Return (x, y) of the center of cell containing provided text 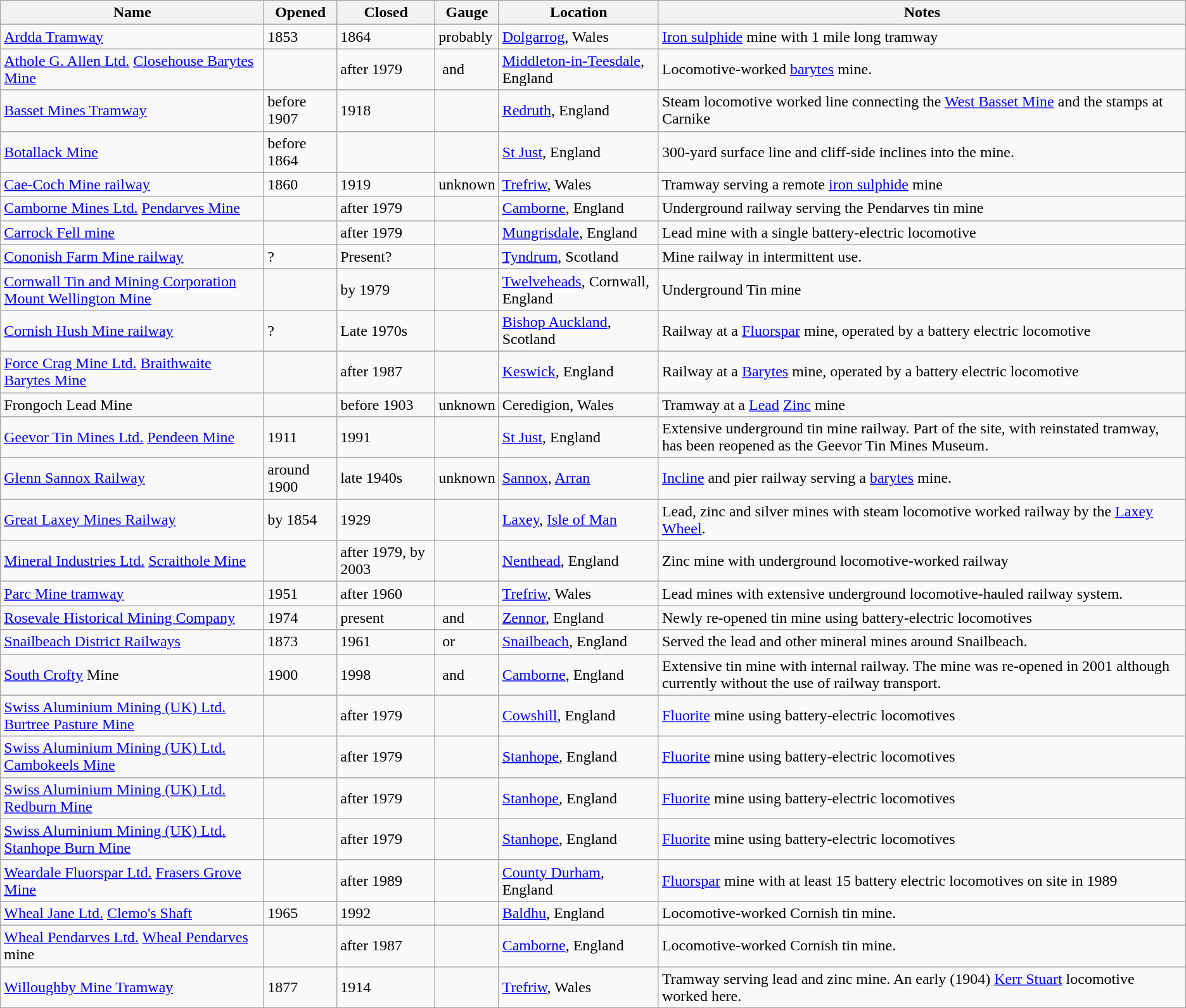
Swiss Aluminium Mining (UK) Ltd. Cambokeels Mine (132, 756)
Carrock Fell mine (132, 233)
1900 (300, 674)
Laxey, Isle of Man (578, 520)
300-yard surface line and cliff-side inclines into the mine. (922, 152)
Cornwall Tin and Mining Corporation Mount Wellington Mine (132, 289)
Underground Tin mine (922, 289)
Present? (386, 257)
Underground railway serving the Pendarves tin mine (922, 208)
Lead mine with a single battery-electric locomotive (922, 233)
Basset Mines Tramway (132, 110)
1919 (386, 184)
Fluorspar mine with at least 15 battery electric locomotives on site in 1989 (922, 881)
Notes (922, 13)
Redruth, England (578, 110)
Sannox, Arran (578, 479)
Cowshill, England (578, 716)
1864 (386, 37)
Tramway at a Lead Zinc mine (922, 405)
1877 (300, 987)
Keswick, England (578, 371)
before 1907 (300, 110)
County Durham, England (578, 881)
Baldhu, England (578, 913)
Iron sulphide mine with 1 mile long tramway (922, 37)
Nenthead, England (578, 561)
1991 (386, 437)
1929 (386, 520)
Middleton-in-Teesdale, England (578, 70)
South Crofty Mine (132, 674)
1992 (386, 913)
Ceredigion, Wales (578, 405)
Railway at a Barytes mine, operated by a battery electric locomotive (922, 371)
Camborne Mines Ltd. Pendarves Mine (132, 208)
1965 (300, 913)
Parc Mine tramway (132, 594)
Extensive underground tin mine railway. Part of the site, with reinstated tramway, has been reopened as the Geevor Tin Mines Museum. (922, 437)
Locomotive-worked barytes mine. (922, 70)
Served the lead and other mineral mines around Snailbeach. (922, 642)
1853 (300, 37)
Force Crag Mine Ltd. Braithwaite Barytes Mine (132, 371)
Cononish Farm Mine railway (132, 257)
Weardale Fluorspar Ltd. Frasers Grove Mine (132, 881)
Willoughby Mine Tramway (132, 987)
before 1864 (300, 152)
present (386, 618)
after 1960 (386, 594)
Mungrisdale, England (578, 233)
Wheal Jane Ltd. Clemo's Shaft (132, 913)
1974 (300, 618)
1918 (386, 110)
Geevor Tin Mines Ltd. Pendeen Mine (132, 437)
Snailbeach, England (578, 642)
Wheal Pendarves Ltd. Wheal Pendarves mine (132, 945)
Name (132, 13)
Mineral Industries Ltd. Scraithole Mine (132, 561)
after 1989 (386, 881)
Bishop Auckland, Scotland (578, 331)
1998 (386, 674)
before 1903 (386, 405)
1860 (300, 184)
Railway at a Fluorspar mine, operated by a battery electric locomotive (922, 331)
Opened (300, 13)
Lead mines with extensive underground locomotive-hauled railway system. (922, 594)
Closed (386, 13)
Rosevale Historical Mining Company (132, 618)
1911 (300, 437)
Steam locomotive worked line connecting the West Basset Mine and the stamps at Carnike (922, 110)
Lead, zinc and silver mines with steam locomotive worked railway by the Laxey Wheel. (922, 520)
Snailbeach District Railways (132, 642)
Location (578, 13)
Swiss Aluminium Mining (UK) Ltd. Redburn Mine (132, 798)
by 1979 (386, 289)
Athole G. Allen Ltd. Closehouse Barytes Mine (132, 70)
Late 1970s (386, 331)
Zinc mine with underground locomotive-worked railway (922, 561)
1951 (300, 594)
Swiss Aluminium Mining (UK) Ltd. Burtree Pasture Mine (132, 716)
Incline and pier railway serving a barytes mine. (922, 479)
Extensive tin mine with internal railway. The mine was re-opened in 2001 although currently without the use of railway transport. (922, 674)
Glenn Sannox Railway (132, 479)
late 1940s (386, 479)
by 1854 (300, 520)
Cae-Coch Mine railway (132, 184)
1873 (300, 642)
Tramway serving lead and zinc mine. An early (1904) Kerr Stuart locomotive worked here. (922, 987)
Tyndrum, Scotland (578, 257)
Newly re-opened tin mine using battery-electric locomotives (922, 618)
Swiss Aluminium Mining (UK) Ltd. Stanhope Burn Mine (132, 839)
Ardda Tramway (132, 37)
Gauge (467, 13)
probably (467, 37)
Great Laxey Mines Railway (132, 520)
1961 (386, 642)
Botallack Mine (132, 152)
or (467, 642)
Tramway serving a remote iron sulphide mine (922, 184)
Frongoch Lead Mine (132, 405)
Cornish Hush Mine railway (132, 331)
Dolgarrog, Wales (578, 37)
around 1900 (300, 479)
after 1979, by 2003 (386, 561)
Zennor, England (578, 618)
Twelveheads, Cornwall, England (578, 289)
1914 (386, 987)
Mine railway in intermittent use. (922, 257)
